Identify which cell holds the provided text, then report its (x, y) central coordinate. 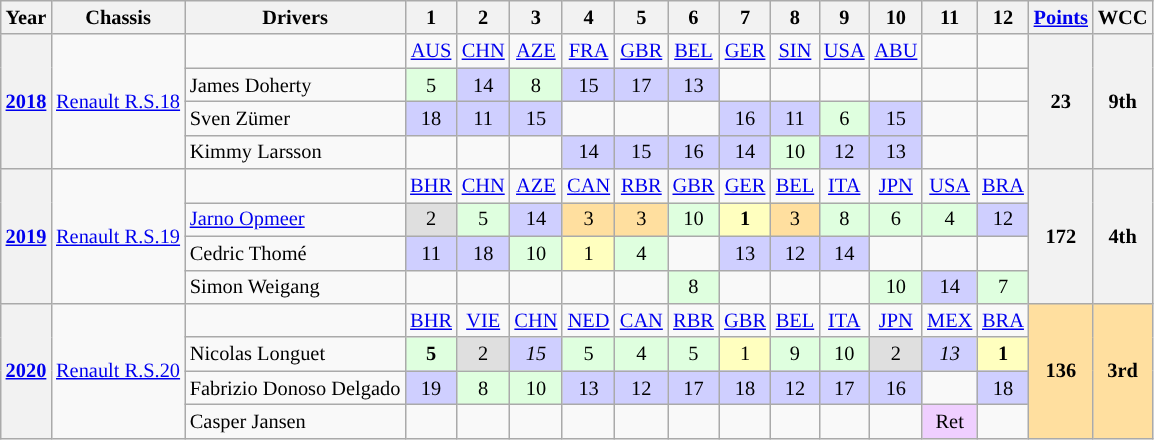
9th (1123, 102)
Casper Jansen (295, 421)
Renault R.S.20 (118, 370)
2020 (26, 370)
Year (26, 17)
Fabrizio Donoso Delgado (295, 388)
Nicolas Longuet (295, 354)
Simon Weigang (295, 287)
3rd (1123, 370)
Kimmy Larsson (295, 152)
4th (1123, 236)
MEX (950, 320)
172 (1061, 236)
Sven Zümer (295, 118)
Cedric Thomé (295, 253)
2019 (26, 236)
Renault R.S.19 (118, 236)
NED (588, 320)
AUS (431, 51)
Chassis (118, 17)
WCC (1123, 17)
2018 (26, 102)
FRA (588, 51)
Ret (950, 421)
19 (431, 388)
VIE (484, 320)
SIN (795, 51)
Points (1061, 17)
Jarno Opmeer (295, 219)
Renault R.S.18 (118, 102)
136 (1061, 370)
ABU (896, 51)
23 (1061, 102)
James Doherty (295, 85)
Drivers (295, 17)
